Determine the (x, y) coordinate at the center of the cell enclosing the given text.  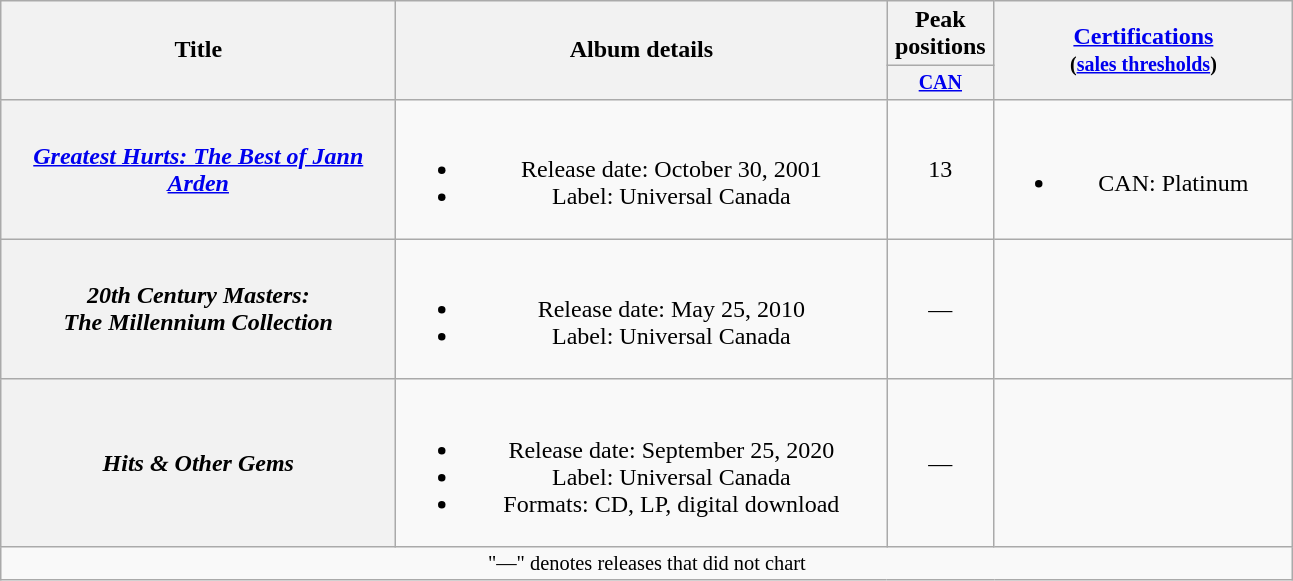
CAN: Platinum (1144, 169)
Title (198, 50)
Greatest Hurts: The Best of Jann Arden (198, 169)
20th Century Masters:The Millennium Collection (198, 309)
Peak positions (940, 34)
Release date: October 30, 2001Label: Universal Canada (642, 169)
13 (940, 169)
Release date: May 25, 2010Label: Universal Canada (642, 309)
CAN (940, 82)
Release date: September 25, 2020Label: Universal CanadaFormats: CD, LP, digital download (642, 462)
Album details (642, 50)
Certifications(sales thresholds) (1144, 50)
Hits & Other Gems (198, 462)
"—" denotes releases that did not chart (647, 563)
